Extract the [x, y] coordinate from the center of the cell holding the provided text.  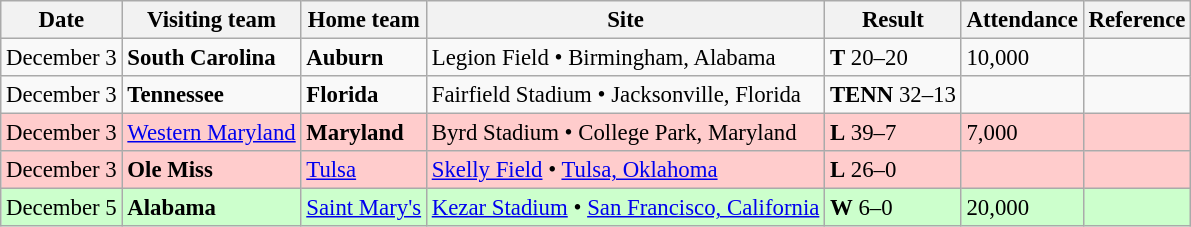
Tulsa [364, 170]
10,000 [1022, 58]
Attendance [1022, 20]
Kezar Stadium • San Francisco, California [625, 208]
Florida [364, 95]
Maryland [364, 133]
Saint Mary's [364, 208]
Alabama [212, 208]
Legion Field • Birmingham, Alabama [625, 58]
Western Maryland [212, 133]
Tennessee [212, 95]
W 6–0 [894, 208]
Site [625, 20]
Home team [364, 20]
December 5 [62, 208]
TENN 32–13 [894, 95]
20,000 [1022, 208]
Result [894, 20]
Visiting team [212, 20]
Byrd Stadium • College Park, Maryland [625, 133]
Ole Miss [212, 170]
L 39–7 [894, 133]
7,000 [1022, 133]
Reference [1137, 20]
T 20–20 [894, 58]
L 26–0 [894, 170]
Date [62, 20]
Skelly Field • Tulsa, Oklahoma [625, 170]
South Carolina [212, 58]
Fairfield Stadium • Jacksonville, Florida [625, 95]
Auburn [364, 58]
